Detect which cell encompasses the target text, then output its [x, y] center coordinate. 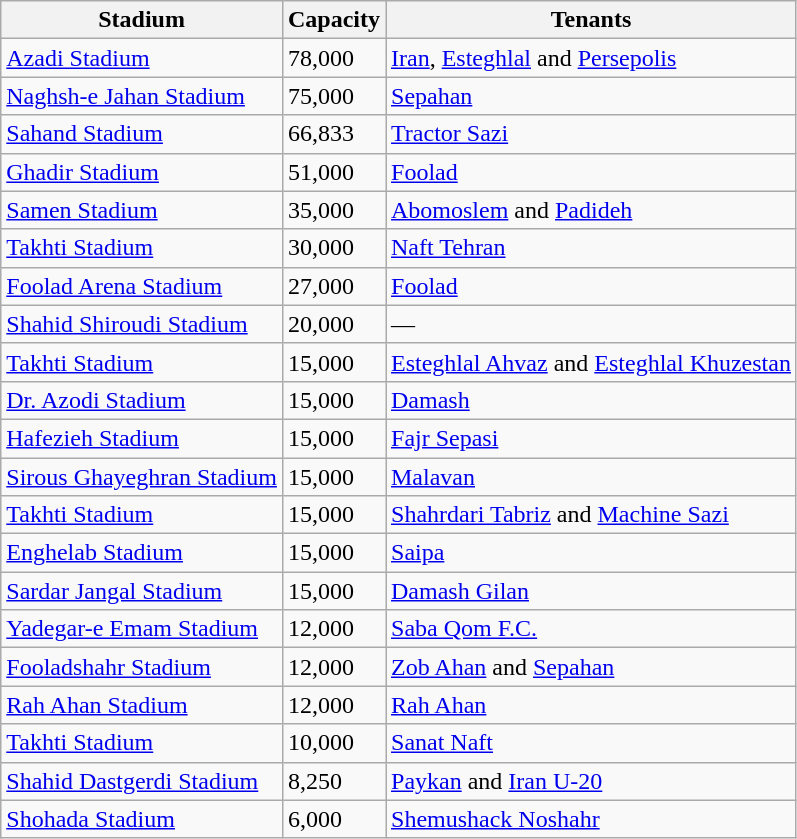
Foolad Arena Stadium [142, 286]
Esteghlal Ahvaz and Esteghlal Khuzestan [592, 362]
Tractor Sazi [592, 134]
Enghelab Stadium [142, 553]
Shohada Stadium [142, 819]
Paykan and Iran U-20 [592, 781]
Fooladshahr Stadium [142, 667]
Iran, Esteghlal and Persepolis [592, 58]
Rah Ahan [592, 705]
Naft Tehran [592, 248]
78,000 [334, 58]
Damash [592, 400]
8,250 [334, 781]
Naghsh-e Jahan Stadium [142, 96]
Damash Gilan [592, 591]
Shahid Shiroudi Stadium [142, 324]
Shahid Dastgerdi Stadium [142, 781]
Saipa [592, 553]
75,000 [334, 96]
Sepahan [592, 96]
27,000 [334, 286]
Malavan [592, 477]
Stadium [142, 20]
Sirous Ghayeghran Stadium [142, 477]
Rah Ahan Stadium [142, 705]
Fajr Sepasi [592, 438]
Sahand Stadium [142, 134]
Capacity [334, 20]
Azadi Stadium [142, 58]
20,000 [334, 324]
Yadegar-e Emam Stadium [142, 629]
Shemushack Noshahr [592, 819]
Zob Ahan and Sepahan [592, 667]
66,833 [334, 134]
30,000 [334, 248]
35,000 [334, 210]
Dr. Azodi Stadium [142, 400]
Samen Stadium [142, 210]
6,000 [334, 819]
51,000 [334, 172]
10,000 [334, 743]
— [592, 324]
Shahrdari Tabriz and Machine Sazi [592, 515]
Ghadir Stadium [142, 172]
Sanat Naft [592, 743]
Abomoslem and Padideh [592, 210]
Saba Qom F.C. [592, 629]
Hafezieh Stadium [142, 438]
Tenants [592, 20]
Sardar Jangal Stadium [142, 591]
